From the cell containing the given text, extract its center point as [X, Y] coordinate. 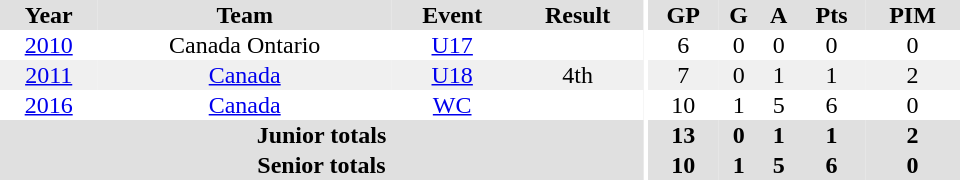
Senior totals [322, 165]
PIM [912, 15]
Team [244, 15]
G [738, 15]
13 [684, 135]
A [778, 15]
WC [452, 105]
Result [578, 15]
2010 [48, 45]
U17 [452, 45]
7 [684, 75]
2011 [48, 75]
GP [684, 15]
Junior totals [322, 135]
Pts [832, 15]
Canada Ontario [244, 45]
U18 [452, 75]
Year [48, 15]
2016 [48, 105]
4th [578, 75]
Event [452, 15]
